Scan for the cell matching the given text and deliver its [X, Y] coordinate at center. 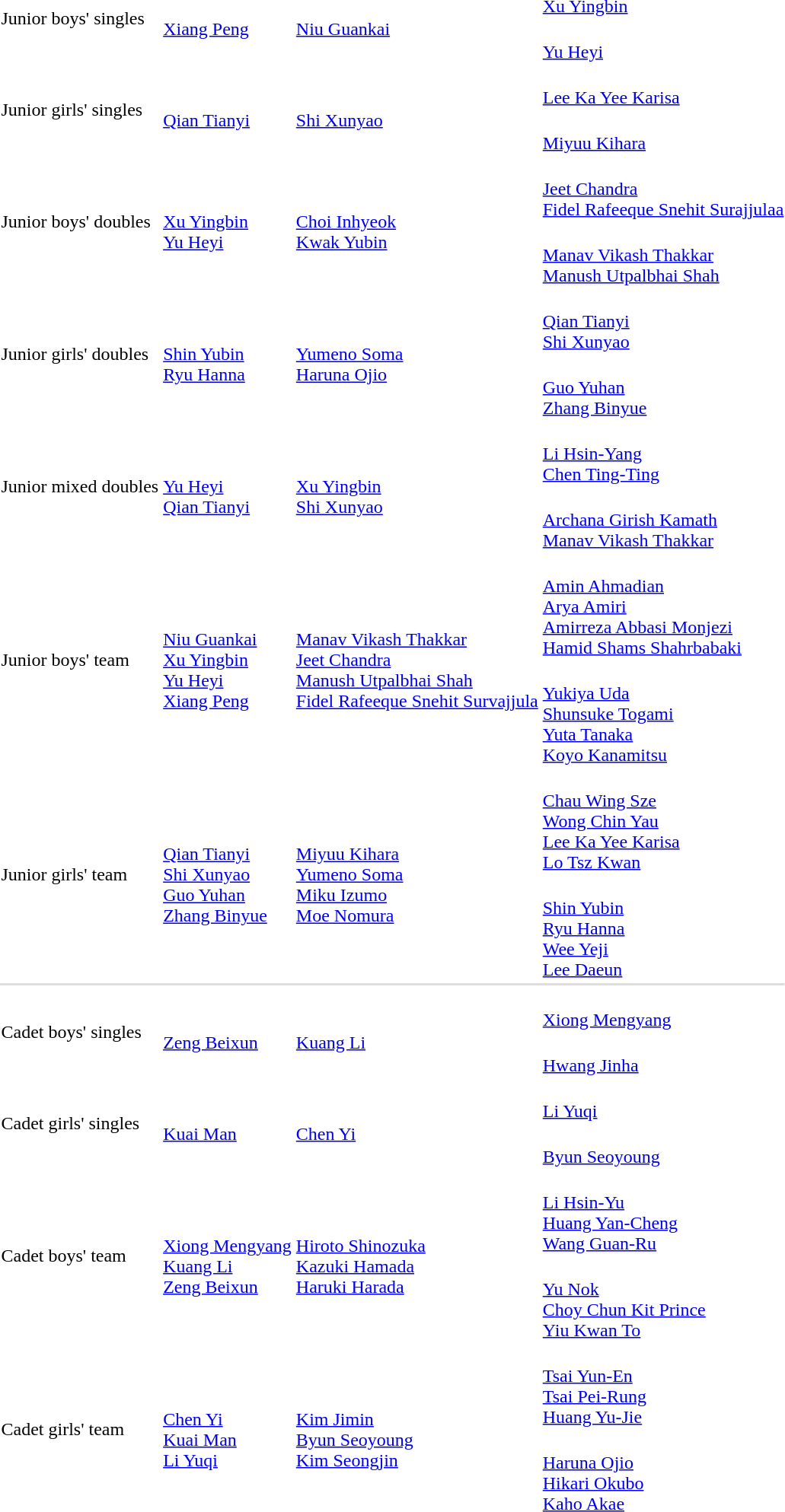
Manav Vikash ThakkarJeet ChandraManush Utpalbhai ShahFidel Rafeeque Snehit Survajjula [417, 661]
Kuang Li [417, 1032]
Yu NokChoy Chun Kit PrinceYiu Kwan To [663, 1300]
Shin YubinRyu HannaWee YejiLee Daeun [663, 928]
Byun Seoyoung [663, 1146]
Yu Heyi [663, 41]
Yumeno SomaHaruna Ojio [417, 355]
Xu YingbinShi Xunyao [417, 487]
Chau Wing SzeWong Chin YauLee Ka Yee KarisaLo Tsz Kwan [663, 821]
Junior girls' team [80, 875]
Xiong Mengyang [663, 1009]
Cadet boys' singles [80, 1032]
Yu HeyiQian Tianyi [228, 487]
Junior girls' singles [80, 110]
Li Hsin-YuHuang Yan-ChengWang Guan-Ru [663, 1213]
Hiroto ShinozukaKazuki HamadaHaruki Harada [417, 1256]
Miyuu KiharaYumeno SomaMiku IzumoMoe Nomura [417, 875]
Chen Yi [417, 1123]
Xu YingbinYu Heyi [228, 222]
Lee Ka Yee Karisa [663, 87]
Yukiya UdaShunsuke TogamiYuta TanakaKoyo Kanamitsu [663, 714]
Shin YubinRyu Hanna [228, 355]
Niu GuankaiXu YingbinYu HeyiXiang Peng [228, 661]
Kuai Man [228, 1123]
Amin AhmadianArya AmiriAmirreza Abbasi MonjeziHamid Shams Shahrbabaki [663, 606]
Qian Tianyi [228, 110]
Qian TianyiShi XunyaoGuo YuhanZhang Binyue [228, 875]
Cadet girls' singles [80, 1123]
Junior girls' doubles [80, 355]
Li Hsin-YangChen Ting-Ting [663, 454]
Tsai Yun-En Tsai Pei-RungHuang Yu-Jie [663, 1386]
Junior boys' team [80, 661]
Qian TianyiShi Xunyao [663, 321]
Miyuu Kihara [663, 132]
Junior boys' doubles [80, 222]
Hwang Jinha [663, 1055]
Cadet boys' team [80, 1256]
Junior mixed doubles [80, 487]
Shi Xunyao [417, 110]
Choi InhyeokKwak Yubin [417, 222]
Guo YuhanZhang Binyue [663, 387]
Jeet ChandraFidel Rafeeque Snehit Surajjulaa [663, 189]
Manav Vikash ThakkarManush Utpalbhai Shah [663, 255]
Archana Girish KamathManav Vikash Thakkar [663, 520]
Li Yuqi [663, 1100]
Xiong MengyangKuang LiZeng Beixun [228, 1256]
Zeng Beixun [228, 1032]
